Capture the cell that displays the provided text and extract its (x, y) central coordinate. 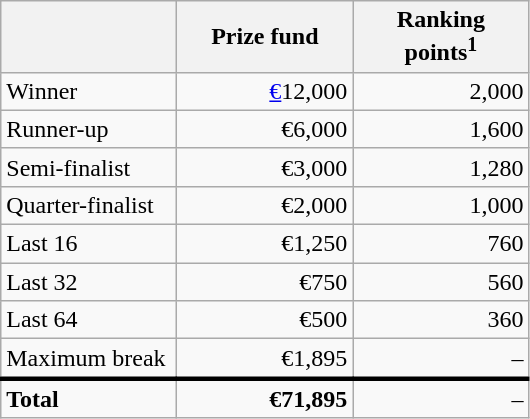
€500 (265, 320)
360 (441, 320)
Runner-up (89, 129)
€6,000 (265, 129)
1,600 (441, 129)
Total (89, 398)
Winner (89, 91)
Semi-finalist (89, 167)
€3,000 (265, 167)
Last 32 (89, 282)
Prize fund (265, 37)
€12,000 (265, 91)
€2,000 (265, 205)
Last 64 (89, 320)
€1,250 (265, 244)
560 (441, 282)
Last 16 (89, 244)
1,280 (441, 167)
2,000 (441, 91)
Maximum break (89, 359)
Ranking points1 (441, 37)
Quarter-finalist (89, 205)
1,000 (441, 205)
€750 (265, 282)
760 (441, 244)
€1,895 (265, 359)
€71,895 (265, 398)
